Return (X, Y) of the center of cell containing provided text 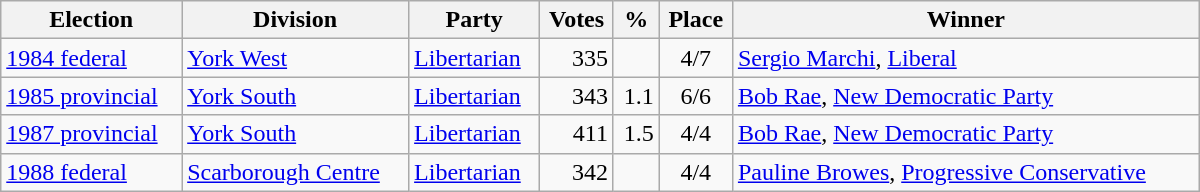
343 (577, 96)
Place (696, 20)
1.1 (636, 96)
Pauline Browes, Progressive Conservative (966, 172)
Sergio Marchi, Liberal (966, 58)
% (636, 20)
342 (577, 172)
Division (296, 20)
1.5 (636, 134)
1987 provincial (92, 134)
335 (577, 58)
1988 federal (92, 172)
1985 provincial (92, 96)
York West (296, 58)
Winner (966, 20)
Election (92, 20)
Votes (577, 20)
6/6 (696, 96)
4/7 (696, 58)
Party (474, 20)
Scarborough Centre (296, 172)
1984 federal (92, 58)
411 (577, 134)
